Output the [X, Y] coordinate of the center of the cell containing the given text.  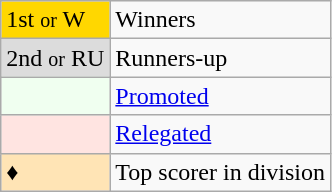
2nd or RU [56, 58]
Winners [220, 20]
Relegated [220, 134]
Top scorer in division [220, 172]
Runners-up [220, 58]
Promoted [220, 96]
1st or W [56, 20]
♦ [56, 172]
